Output the (x, y) coordinate of the center of the cell containing the given text.  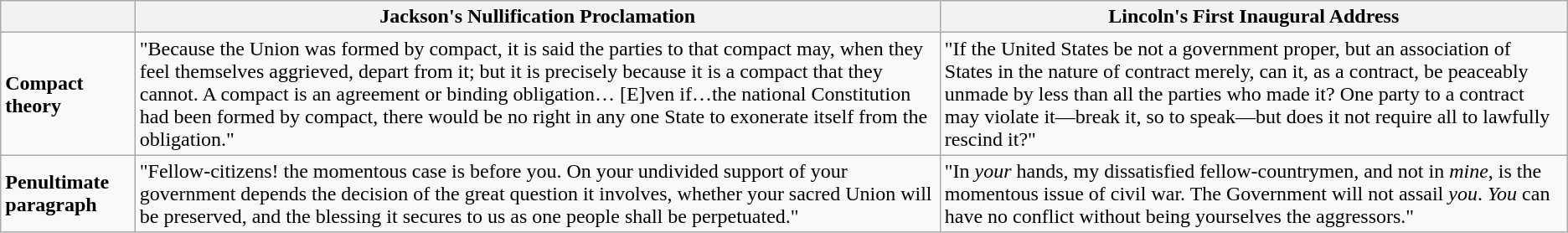
Jackson's Nullification Proclamation (538, 17)
Compact theory (68, 94)
Lincoln's First Inaugural Address (1253, 17)
Penultimate paragraph (68, 194)
